Detect which cell encompasses the target text, then output its (X, Y) center coordinate. 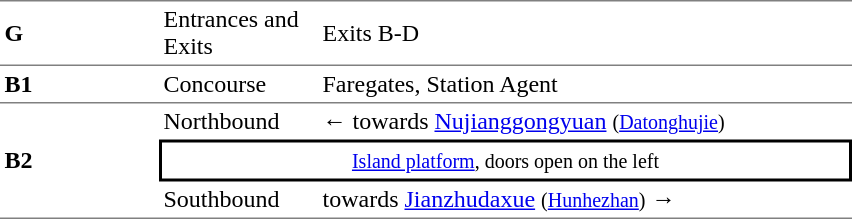
Island platform, doors open on the left (506, 161)
Northbound (238, 122)
G (80, 33)
B1 (80, 85)
Faregates, Station Agent (585, 85)
← towards Nujianggongyuan (Datonghujie) (585, 122)
Exits B-D (585, 33)
Entrances and Exits (238, 33)
Concourse (238, 85)
